Search for the cell housing the specified text and yield its [X, Y] center coordinate. 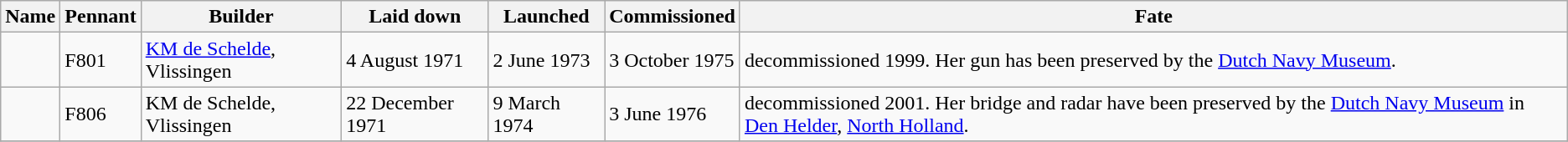
3 June 1976 [673, 114]
Pennant [101, 17]
F801 [101, 60]
Laid down [415, 17]
decommissioned 2001. Her bridge and radar have been preserved by the Dutch Navy Museum in Den Helder, North Holland. [1153, 114]
2 June 1973 [546, 60]
Builder [241, 17]
F806 [101, 114]
Name [30, 17]
Fate [1153, 17]
Commissioned [673, 17]
decommissioned 1999. Her gun has been preserved by the Dutch Navy Museum. [1153, 60]
9 March 1974 [546, 114]
4 August 1971 [415, 60]
22 December 1971 [415, 114]
Launched [546, 17]
3 October 1975 [673, 60]
